Search for the cell housing the specified text and yield its (x, y) center coordinate. 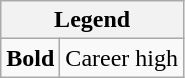
Bold (30, 58)
Legend (92, 20)
Career high (122, 58)
